Detect which cell encompasses the target text, then output its (X, Y) center coordinate. 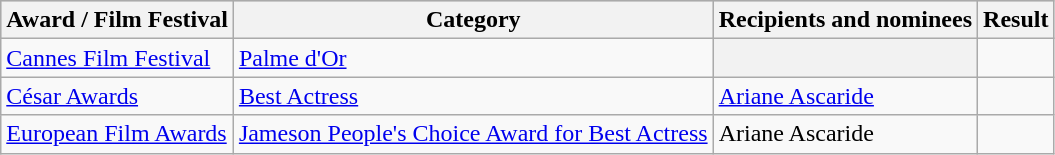
Result (1016, 20)
Award / Film Festival (118, 20)
Recipients and nominees (845, 20)
Best Actress (473, 96)
Cannes Film Festival (118, 58)
César Awards (118, 96)
Category (473, 20)
Palme d'Or (473, 58)
European Film Awards (118, 134)
Jameson People's Choice Award for Best Actress (473, 134)
